Identify which cell holds the provided text, then report its [X, Y] central coordinate. 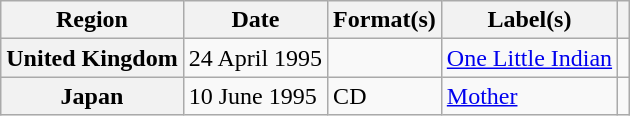
United Kingdom [92, 58]
CD [385, 96]
One Little Indian [529, 58]
10 June 1995 [255, 96]
Date [255, 20]
Region [92, 20]
Label(s) [529, 20]
Mother [529, 96]
Japan [92, 96]
Format(s) [385, 20]
24 April 1995 [255, 58]
